Find where the given text appears and provide that cell's center as (x, y) coordinate. 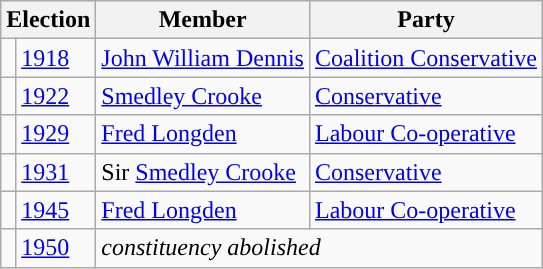
constituency abolished (320, 248)
Election (48, 20)
1950 (56, 248)
Coalition Conservative (426, 58)
1929 (56, 134)
1922 (56, 96)
Member (203, 20)
John William Dennis (203, 58)
1918 (56, 58)
Party (426, 20)
1931 (56, 172)
1945 (56, 210)
Sir Smedley Crooke (203, 172)
Smedley Crooke (203, 96)
